Identify which cell holds the provided text, then report its [X, Y] central coordinate. 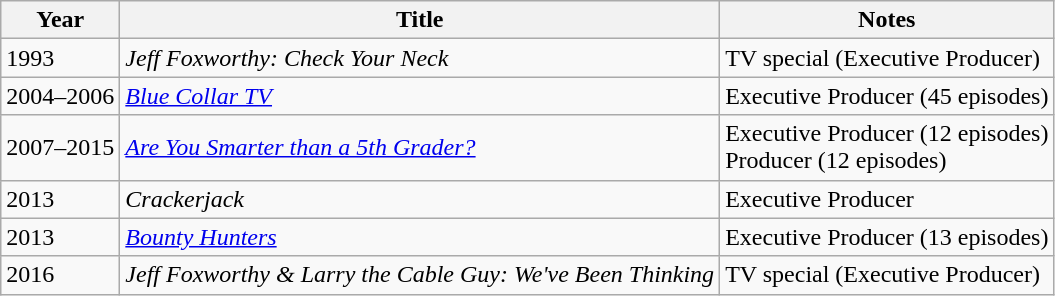
Bounty Hunters [420, 237]
Executive Producer (13 episodes) [887, 237]
Crackerjack [420, 199]
2004–2006 [60, 96]
Notes [887, 20]
2016 [60, 275]
Blue Collar TV [420, 96]
Year [60, 20]
2007–2015 [60, 148]
Jeff Foxworthy & Larry the Cable Guy: We've Been Thinking [420, 275]
Title [420, 20]
Executive Producer (45 episodes) [887, 96]
Jeff Foxworthy: Check Your Neck [420, 58]
Executive Producer (12 episodes)Producer (12 episodes) [887, 148]
Executive Producer [887, 199]
Are You Smarter than a 5th Grader? [420, 148]
1993 [60, 58]
